Output the [X, Y] coordinate of the center of the cell containing the given text.  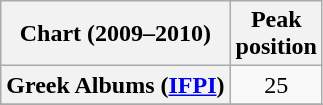
Greek Albums (IFPI) [116, 85]
Peakposition [276, 34]
Chart (2009–2010) [116, 34]
25 [276, 85]
